Pinpoint the cell where the given text exists, returning its [x, y] midpoint coordinate. 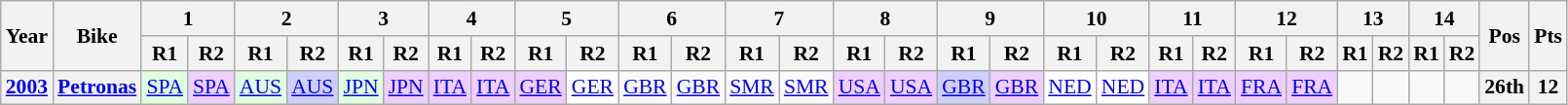
Pos [1504, 35]
1 [187, 18]
10 [1097, 18]
Petronas [97, 87]
14 [1443, 18]
11 [1192, 18]
3 [383, 18]
26th [1504, 87]
5 [567, 18]
13 [1373, 18]
Bike [97, 35]
Pts [1549, 35]
2 [286, 18]
6 [672, 18]
4 [471, 18]
2003 [27, 87]
8 [886, 18]
9 [989, 18]
Year [27, 35]
7 [779, 18]
